Determine the [X, Y] coordinate at the center of the cell enclosing the given text.  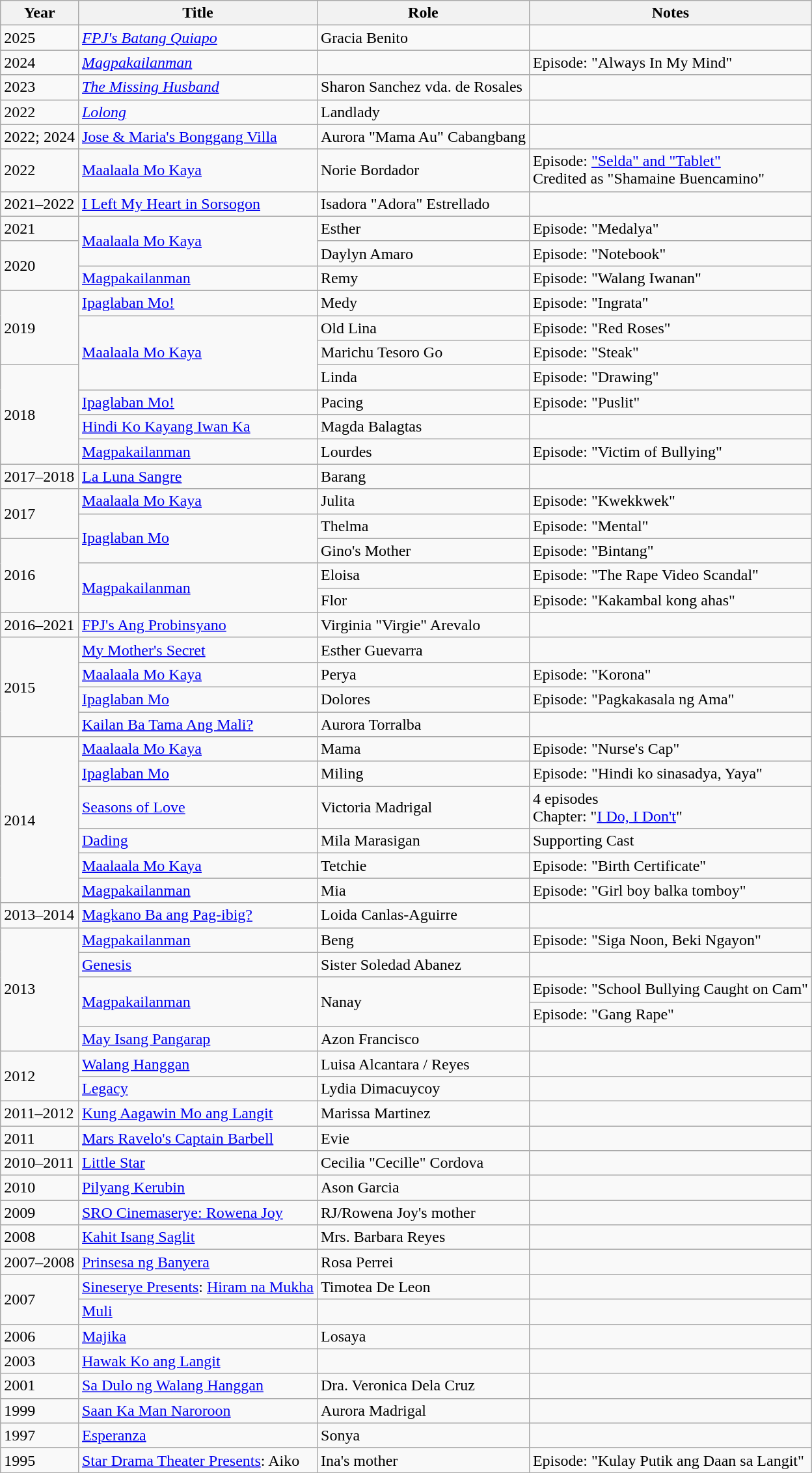
Nanay [424, 1002]
2011 [40, 1138]
Kung Aagawin Mo ang Langit [198, 1113]
Majika [198, 1336]
Hawak Ko ang Langit [198, 1361]
2003 [40, 1361]
SRO Cinemaserye: Rowena Joy [198, 1213]
Episode: "Mental" [670, 526]
2021 [40, 228]
Episode: "Drawing" [670, 378]
Tetchie [424, 866]
Pilyang Kerubin [198, 1188]
Year [40, 13]
Lydia Dimacuycoy [424, 1088]
Episode: "Girl boy balka tomboy" [670, 890]
Kahit Isang Saglit [198, 1237]
Gino's Mother [424, 551]
Episode: "Victim of Bullying" [670, 452]
Genesis [198, 965]
Lourdes [424, 452]
2013 [40, 989]
Episode: "Siga Noon, Beki Ngayon" [670, 940]
Episode: "Notebook" [670, 253]
Mama [424, 749]
Azon Francisco [424, 1039]
Remy [424, 278]
Luisa Alcantara / Reyes [424, 1064]
Old Lina [424, 327]
Loida Canlas-Aguirre [424, 915]
Little Star [198, 1163]
Saan Ka Man Naroroon [198, 1411]
Magkano Ba ang Pag-ibig? [198, 915]
Episode: "Nurse's Cap" [670, 749]
Norie Bordador [424, 171]
The Missing Husband [198, 87]
My Mother's Secret [198, 650]
Barang [424, 476]
2017 [40, 514]
Mila Marasigan [424, 841]
2010 [40, 1188]
Episode: "Medalya" [670, 228]
2019 [40, 327]
Episode: "Red Roses" [670, 327]
Episode: "Korona" [670, 674]
2025 [40, 38]
2014 [40, 820]
1995 [40, 1460]
Ason Garcia [424, 1188]
Notes [670, 13]
Episode: "Kakambal kong ahas" [670, 600]
Flor [424, 600]
FPJ's Batang Quiapo [198, 38]
Dolores [424, 699]
2007–2008 [40, 1262]
2009 [40, 1213]
Marichu Tesoro Go [424, 353]
Hindi Ko Kayang Iwan Ka [198, 427]
Ina's mother [424, 1460]
Episode: "Steak" [670, 353]
Star Drama Theater Presents: Aiko [198, 1460]
Dading [198, 841]
Role [424, 13]
I Left My Heart in Sorsogon [198, 204]
May Isang Pangarap [198, 1039]
Landlady [424, 112]
Cecilia "Cecille" Cordova [424, 1163]
Medy [424, 303]
Marissa Martinez [424, 1113]
Perya [424, 674]
Dra. Veronica Dela Cruz [424, 1386]
Episode: "Kulay Putik ang Daan sa Langit" [670, 1460]
Evie [424, 1138]
RJ/Rowena Joy's mother [424, 1213]
2010–2011 [40, 1163]
Lolong [198, 112]
Supporting Cast [670, 841]
4 episodesChapter: "I Do, I Don't" [670, 807]
Eloisa [424, 575]
Linda [424, 378]
Legacy [198, 1088]
Episode: "Pagkakasala ng Ama" [670, 699]
Daylyn Amaro [424, 253]
2022; 2024 [40, 137]
Gracia Benito [424, 38]
Sharon Sanchez vda. de Rosales [424, 87]
2023 [40, 87]
2024 [40, 62]
Title [198, 13]
Esperanza [198, 1435]
Episode: "Always In My Mind" [670, 62]
2006 [40, 1336]
Episode: "Puslit" [670, 402]
2015 [40, 687]
Sa Dulo ng Walang Hanggan [198, 1386]
Losaya [424, 1336]
1997 [40, 1435]
Aurora "Mama Au" Cabangbang [424, 137]
Julita [424, 501]
Episode: "Hindi ko sinasadya, Yaya" [670, 774]
2007 [40, 1299]
Miling [424, 774]
Episode: "Ingrata" [670, 303]
Mia [424, 890]
2020 [40, 266]
FPJ's Ang Probinsyano [198, 625]
Sineserye Presents: Hiram na Mukha [198, 1287]
Jose & Maria's Bonggang Villa [198, 137]
Magda Balagtas [424, 427]
Episode: "Walang Iwanan" [670, 278]
Episode: "School Bullying Caught on Cam" [670, 989]
2013–2014 [40, 915]
La Luna Sangre [198, 476]
2021–2022 [40, 204]
Episode: "Bintang" [670, 551]
Episode: "Gang Rape" [670, 1014]
2016 [40, 575]
Walang Hanggan [198, 1064]
Seasons of Love [198, 807]
Thelma [424, 526]
2001 [40, 1386]
Esther [424, 228]
2018 [40, 415]
Beng [424, 940]
2008 [40, 1237]
Muli [198, 1312]
Episode: "Kwekkwek" [670, 501]
Victoria Madrigal [424, 807]
Prinsesa ng Banyera [198, 1262]
2016–2021 [40, 625]
Episode: "The Rape Video Scandal" [670, 575]
Esther Guevarra [424, 650]
Sonya [424, 1435]
Aurora Madrigal [424, 1411]
2012 [40, 1076]
Mars Ravelo's Captain Barbell [198, 1138]
Kailan Ba Tama Ang Mali? [198, 724]
Sister Soledad Abanez [424, 965]
Mrs. Barbara Reyes [424, 1237]
Isadora "Adora" Estrellado [424, 204]
Aurora Torralba [424, 724]
Timotea De Leon [424, 1287]
Rosa Perrei [424, 1262]
2017–2018 [40, 476]
Episode: "Birth Certificate" [670, 866]
1999 [40, 1411]
2011–2012 [40, 1113]
Virginia "Virgie" Arevalo [424, 625]
Pacing [424, 402]
Episode: "Selda" and "Tablet" Credited as "Shamaine Buencamino" [670, 171]
